From the cell containing the given text, extract its center point as (X, Y) coordinate. 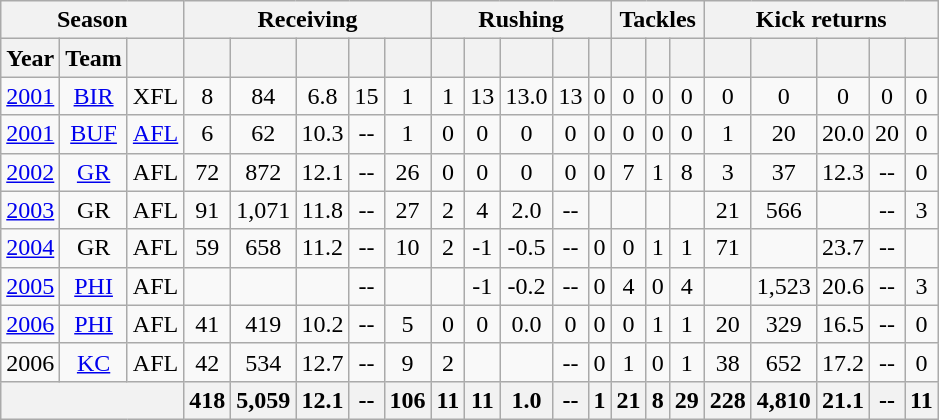
5 (408, 324)
27 (408, 210)
1,071 (264, 210)
21.1 (842, 400)
Rushing (521, 20)
11.2 (322, 248)
1,523 (784, 286)
329 (784, 324)
91 (208, 210)
2.0 (526, 210)
Season (92, 20)
652 (784, 362)
20.0 (842, 134)
Kick returns (821, 20)
16.5 (842, 324)
2003 (30, 210)
11.8 (322, 210)
658 (264, 248)
84 (264, 96)
7 (628, 172)
Receiving (308, 20)
-0.2 (526, 286)
12.3 (842, 172)
0.0 (526, 324)
-0.5 (526, 248)
2002 (30, 172)
10 (408, 248)
20.6 (842, 286)
12.7 (322, 362)
42 (208, 362)
BIR (94, 96)
38 (728, 362)
6 (208, 134)
62 (264, 134)
BUF (94, 134)
13.0 (526, 96)
23.7 (842, 248)
37 (784, 172)
10.2 (322, 324)
534 (264, 362)
41 (208, 324)
9 (408, 362)
2005 (30, 286)
228 (728, 400)
17.2 (842, 362)
10.3 (322, 134)
KC (94, 362)
4,810 (784, 400)
15 (366, 96)
419 (264, 324)
Tackles (658, 20)
59 (208, 248)
Team (94, 58)
418 (208, 400)
72 (208, 172)
872 (264, 172)
6.8 (322, 96)
26 (408, 172)
29 (686, 400)
106 (408, 400)
2004 (30, 248)
566 (784, 210)
5,059 (264, 400)
XFL (155, 96)
Year (30, 58)
1.0 (526, 400)
71 (728, 248)
